Find where the given text appears and provide that cell's center as [X, Y] coordinate. 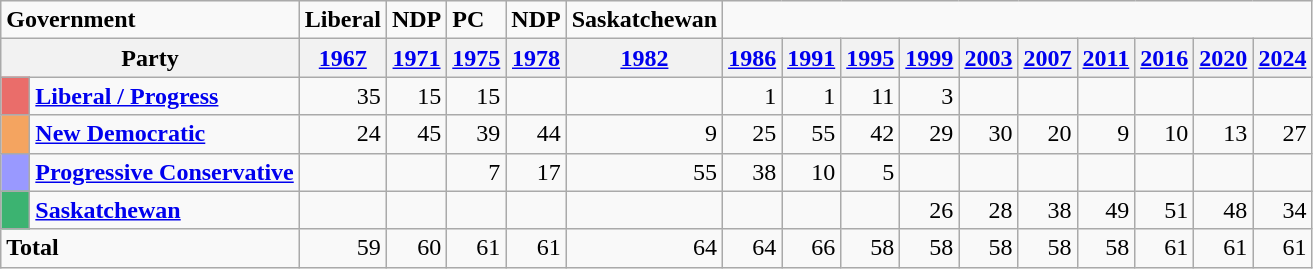
34 [1282, 210]
39 [476, 134]
1995 [870, 58]
Party [150, 58]
7 [476, 172]
2020 [1224, 58]
5 [870, 172]
29 [930, 134]
1971 [416, 58]
48 [1224, 210]
1999 [930, 58]
27 [1282, 134]
35 [342, 96]
1991 [812, 58]
59 [342, 248]
Government [150, 20]
26 [930, 210]
PC [476, 20]
20 [1048, 134]
49 [1106, 210]
28 [988, 210]
45 [416, 134]
1967 [342, 58]
13 [1224, 134]
Liberal [342, 20]
11 [870, 96]
25 [752, 134]
Progressive Conservative [164, 172]
44 [536, 134]
New Democratic [164, 134]
1986 [752, 58]
3 [930, 96]
1982 [644, 58]
42 [870, 134]
1978 [536, 58]
2016 [1164, 58]
66 [812, 248]
Liberal / Progress [164, 96]
60 [416, 248]
Total [150, 248]
30 [988, 134]
2011 [1106, 58]
24 [342, 134]
2003 [988, 58]
1975 [476, 58]
51 [1164, 210]
2007 [1048, 58]
17 [536, 172]
2024 [1282, 58]
